Provide the [X, Y] coordinate of the cell's center where the given text is located.  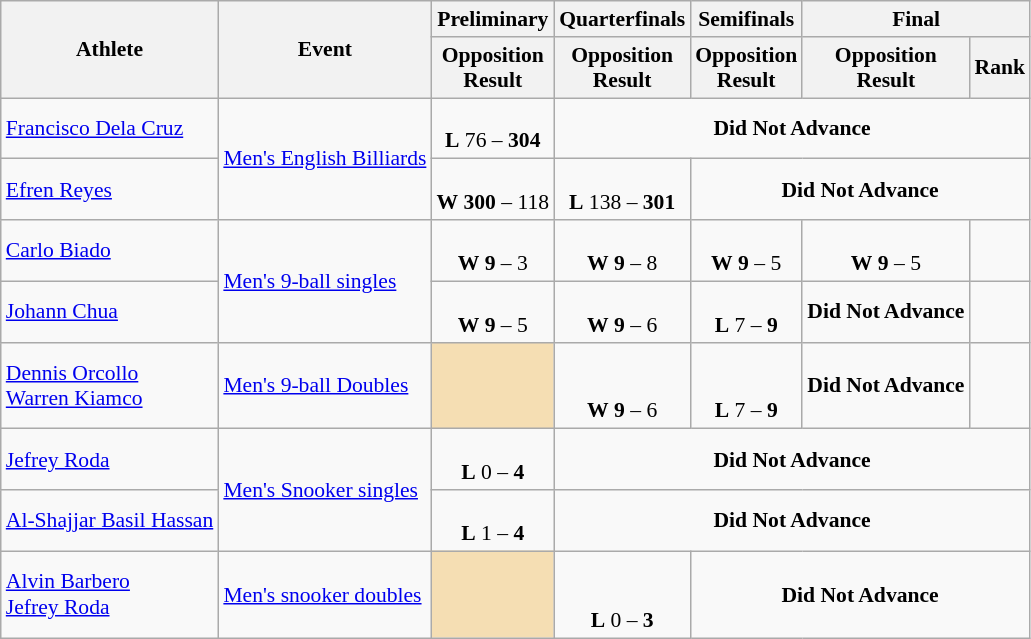
L 0 – 4 [492, 460]
L 76 – 304 [492, 128]
Preliminary [492, 19]
Final [916, 19]
Carlo Biado [110, 250]
Quarterfinals [622, 19]
L 138 – 301 [622, 190]
Francisco Dela Cruz [110, 128]
Men's snooker doubles [324, 594]
Al-Shajjar Basil Hassan [110, 520]
Semifinals [746, 19]
Dennis OrcolloWarren Kiamco [110, 386]
Men's 9-ball Doubles [324, 386]
L 1 – 4 [492, 520]
Efren Reyes [110, 190]
Men's 9-ball singles [324, 281]
L 0 – 3 [622, 594]
Rank [1000, 68]
Jefrey Roda [110, 460]
Alvin BarberoJefrey Roda [110, 594]
Men's English Billiards [324, 159]
Men's Snooker singles [324, 490]
Event [324, 50]
Athlete [110, 50]
Johann Chua [110, 312]
W 300 – 118 [492, 190]
W 9 – 3 [492, 250]
W 9 – 8 [622, 250]
